Search for the cell housing the specified text and yield its [x, y] center coordinate. 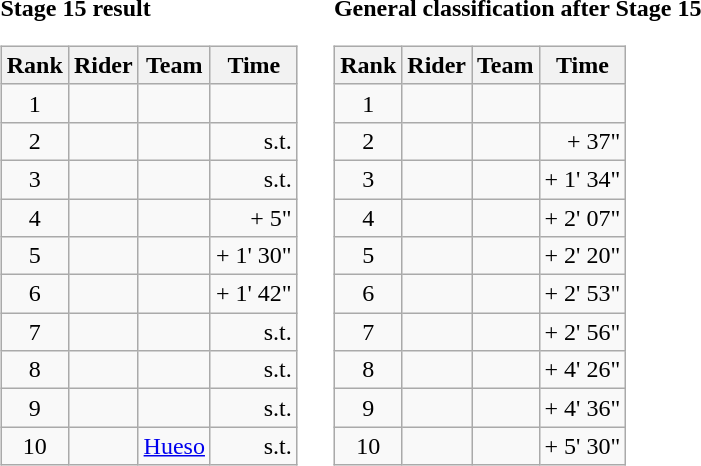
+ 4' 26" [582, 370]
+ 1' 34" [582, 179]
+ 2' 56" [582, 332]
Hueso [174, 446]
+ 4' 36" [582, 408]
+ 2' 53" [582, 294]
+ 5" [254, 217]
+ 5' 30" [582, 446]
+ 37" [582, 141]
+ 2' 20" [582, 256]
+ 2' 07" [582, 217]
+ 1' 30" [254, 256]
+ 1' 42" [254, 294]
